For the text-containing cell, return its midpoint in [x, y] coordinate format. 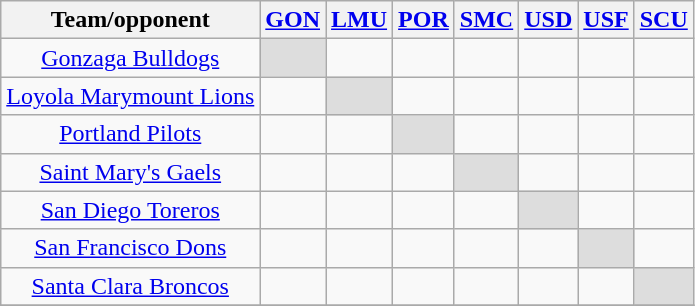
Loyola Marymount Lions [130, 96]
USD [548, 20]
Santa Clara Broncos [130, 286]
USF [606, 20]
GON [293, 20]
LMU [360, 20]
POR [424, 20]
San Francisco Dons [130, 248]
San Diego Toreros [130, 210]
SCU [664, 20]
Team/opponent [130, 20]
Gonzaga Bulldogs [130, 58]
Saint Mary's Gaels [130, 172]
Portland Pilots [130, 134]
SMC [486, 20]
